Return the (x, y) coordinate for the center point of the cell that contains the specified text.  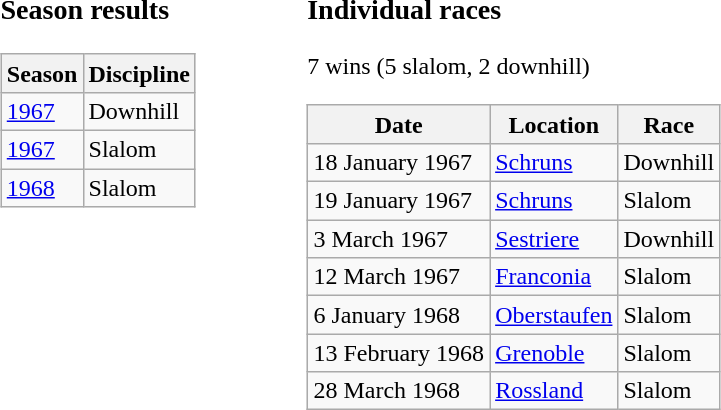
Discipline (139, 73)
3 March 1967 (399, 239)
Sestriere (554, 239)
18 January 1967 (399, 162)
Season (42, 73)
Grenoble (554, 353)
Rossland (554, 391)
Location (554, 124)
6 January 1968 (399, 315)
Franconia (554, 277)
19 January 1967 (399, 201)
Oberstaufen (554, 315)
Date (399, 124)
13 February 1968 (399, 353)
28 March 1968 (399, 391)
12 March 1967 (399, 277)
1968 (42, 188)
Race (669, 124)
